Return [x, y] of the center of cell containing provided text 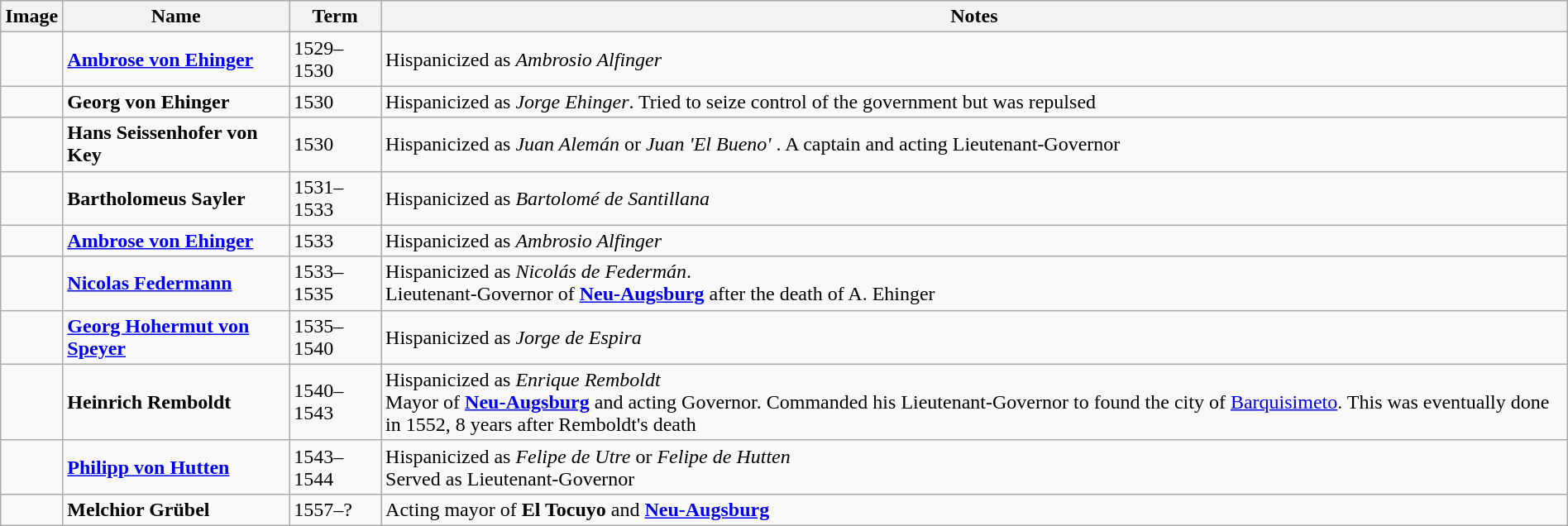
1531–1533 [336, 198]
1543–1544 [336, 466]
1557–? [336, 509]
1540–1543 [336, 402]
Hispanicized as Jorge de Espira [974, 337]
1533 [336, 241]
1529–1530 [336, 60]
Hispanicized as Nicolás de Federmán.Lieutenant-Governor of Neu-Augsburg after the death of A. Ehinger [974, 283]
Heinrich Remboldt [176, 402]
Hispanicized as Jorge Ehinger. Tried to seize control of the government but was repulsed [974, 102]
Acting mayor of El Tocuyo and Neu-Augsburg [974, 509]
Philipp von Hutten [176, 466]
Georg Hohermut von Speyer [176, 337]
Nicolas Federmann [176, 283]
1533–1535 [336, 283]
Image [31, 17]
Notes [974, 17]
Melchior Grübel [176, 509]
Term [336, 17]
Hans Seissenhofer von Key [176, 144]
Hispanicized as Bartolomé de Santillana [974, 198]
Hispanicized as Felipe de Utre or Felipe de HuttenServed as Lieutenant-Governor [974, 466]
Bartholomeus Sayler [176, 198]
Name [176, 17]
Georg von Ehinger [176, 102]
Hispanicized as Juan Alemán or Juan 'El Bueno' . A captain and acting Lieutenant-Governor [974, 144]
1535–1540 [336, 337]
